From the cell containing the given text, extract its center point as (X, Y) coordinate. 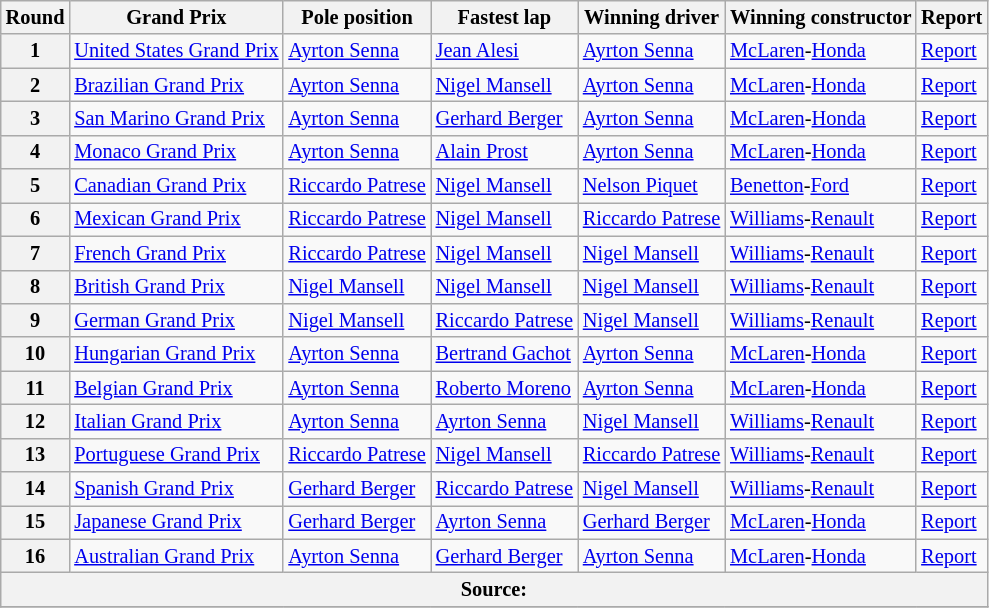
French Grand Prix (176, 253)
Alain Prost (504, 152)
10 (36, 354)
Nelson Piquet (652, 186)
Mexican Grand Prix (176, 219)
Winning constructor (820, 17)
Spanish Grand Prix (176, 489)
German Grand Prix (176, 320)
8 (36, 287)
Belgian Grand Prix (176, 388)
1 (36, 51)
Benetton-Ford (820, 186)
14 (36, 489)
7 (36, 253)
Grand Prix (176, 17)
Pole position (356, 17)
Source: (494, 589)
Canadian Grand Prix (176, 186)
11 (36, 388)
Hungarian Grand Prix (176, 354)
5 (36, 186)
15 (36, 522)
Brazilian Grand Prix (176, 85)
9 (36, 320)
Italian Grand Prix (176, 421)
Fastest lap (504, 17)
6 (36, 219)
Winning driver (652, 17)
Round (36, 17)
16 (36, 556)
3 (36, 118)
United States Grand Prix (176, 51)
Roberto Moreno (504, 388)
Jean Alesi (504, 51)
Monaco Grand Prix (176, 152)
2 (36, 85)
British Grand Prix (176, 287)
13 (36, 455)
Bertrand Gachot (504, 354)
4 (36, 152)
Portuguese Grand Prix (176, 455)
12 (36, 421)
Japanese Grand Prix (176, 522)
Australian Grand Prix (176, 556)
San Marino Grand Prix (176, 118)
